Extract the [X, Y] coordinate from the center of the cell holding the provided text.  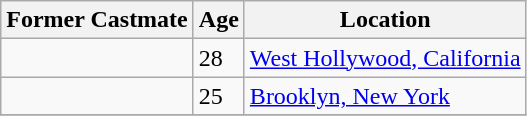
Brooklyn, New York [385, 96]
25 [218, 96]
Former Castmate [98, 20]
Age [218, 20]
28 [218, 58]
West Hollywood, California [385, 58]
Location [385, 20]
